Search for the cell housing the specified text and yield its (x, y) center coordinate. 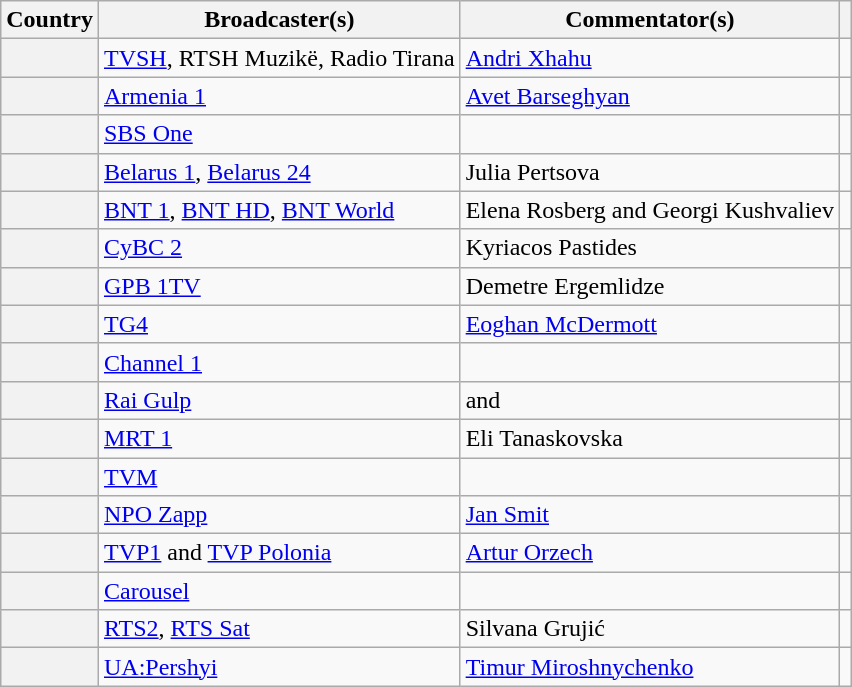
Commentator(s) (650, 20)
Channel 1 (279, 362)
RTS2, RTS Sat (279, 629)
Silvana Grujić (650, 629)
Carousel (279, 591)
Belarus 1, Belarus 24 (279, 172)
Demetre Ergemlidze (650, 286)
Avet Barseghyan (650, 96)
UA:Pershyi (279, 667)
GPB 1TV (279, 286)
BNT 1, BNT HD, BNT World (279, 210)
Andri Xhahu (650, 58)
Country (50, 20)
Armenia 1 (279, 96)
Elena Rosberg and Georgi Kushvaliev (650, 210)
and (650, 400)
TVM (279, 477)
TVP1 and TVP Polonia (279, 553)
TG4 (279, 324)
Eoghan McDermott (650, 324)
MRT 1 (279, 438)
Broadcaster(s) (279, 20)
TVSH, RTSH Muzikë, Radio Tirana (279, 58)
Kyriacos Pastides (650, 248)
Eli Tanaskovska (650, 438)
SBS One (279, 134)
Rai Gulp (279, 400)
NPO Zapp (279, 515)
Jan Smit (650, 515)
Julia Pertsova (650, 172)
Timur Miroshnychenko (650, 667)
Artur Orzech (650, 553)
CyBC 2 (279, 248)
